Search for the cell housing the specified text and yield its [X, Y] center coordinate. 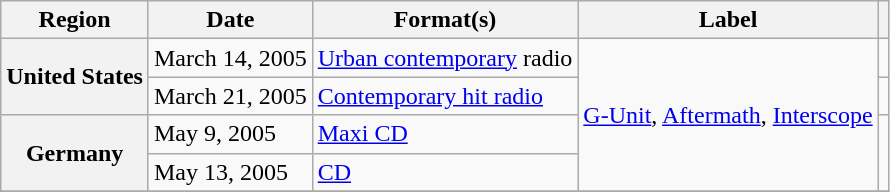
May 13, 2005 [230, 172]
Contemporary hit radio [445, 96]
G-Unit, Aftermath, Interscope [728, 115]
March 14, 2005 [230, 58]
Region [75, 20]
May 9, 2005 [230, 134]
Maxi CD [445, 134]
CD [445, 172]
March 21, 2005 [230, 96]
Germany [75, 153]
Urban contemporary radio [445, 58]
Date [230, 20]
United States [75, 77]
Format(s) [445, 20]
Label [728, 20]
